From the cell containing the given text, extract its center point as [x, y] coordinate. 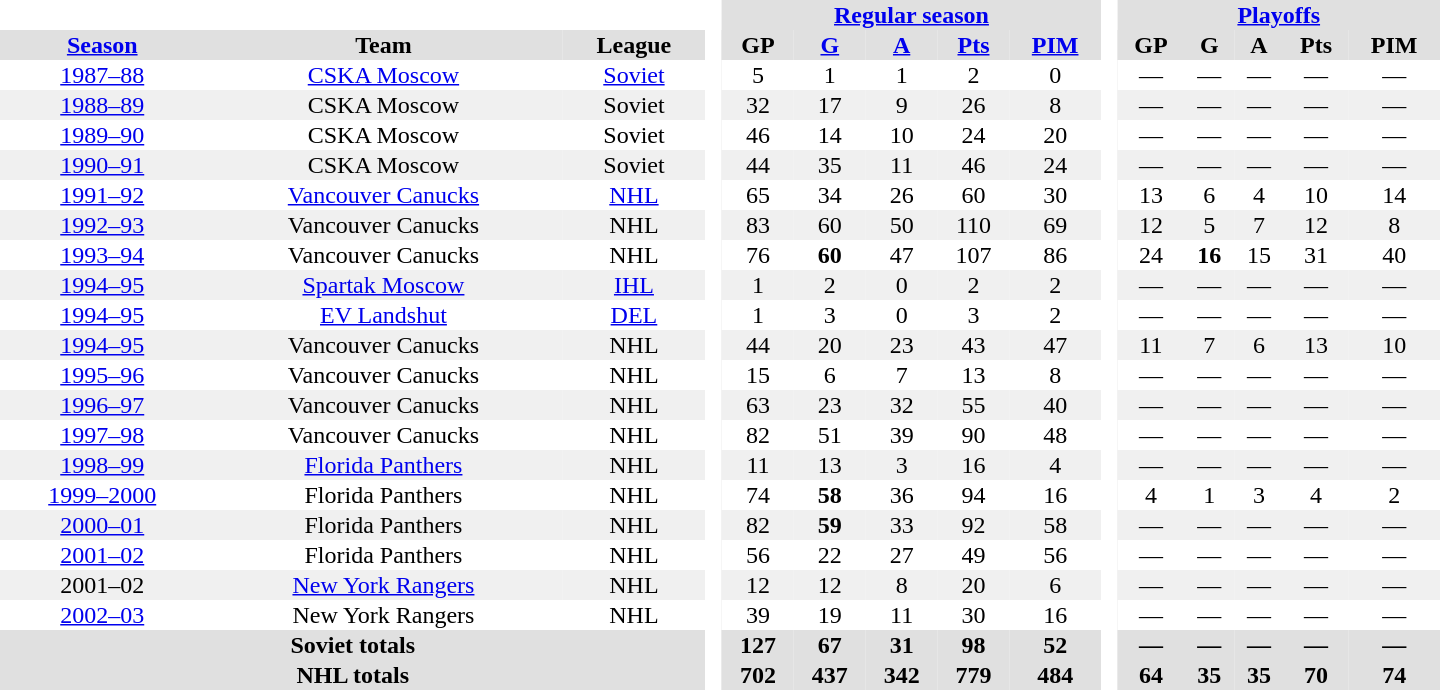
1995–96 [102, 375]
94 [974, 495]
70 [1316, 675]
437 [830, 675]
DEL [634, 315]
342 [902, 675]
League [634, 45]
EV Landshut [383, 315]
49 [974, 555]
76 [758, 255]
1988–89 [102, 105]
2000–01 [102, 525]
64 [1150, 675]
50 [902, 225]
779 [974, 675]
86 [1055, 255]
9 [902, 105]
1992–93 [102, 225]
52 [1055, 645]
36 [902, 495]
Team [383, 45]
Playoffs [1278, 15]
34 [830, 195]
Spartak Moscow [383, 285]
110 [974, 225]
Soviet totals [352, 645]
127 [758, 645]
19 [830, 615]
17 [830, 105]
43 [974, 345]
484 [1055, 675]
1996–97 [102, 405]
33 [902, 525]
702 [758, 675]
Regular season [912, 15]
92 [974, 525]
59 [830, 525]
69 [1055, 225]
NHL totals [352, 675]
1993–94 [102, 255]
55 [974, 405]
1989–90 [102, 135]
Season [102, 45]
27 [902, 555]
63 [758, 405]
1999–2000 [102, 495]
1997–98 [102, 435]
48 [1055, 435]
67 [830, 645]
1990–91 [102, 165]
107 [974, 255]
1991–92 [102, 195]
IHL [634, 285]
83 [758, 225]
65 [758, 195]
1987–88 [102, 75]
1998–99 [102, 465]
98 [974, 645]
90 [974, 435]
22 [830, 555]
2002–03 [102, 615]
51 [830, 435]
